Output the (x, y) coordinate of the center of the cell containing the given text.  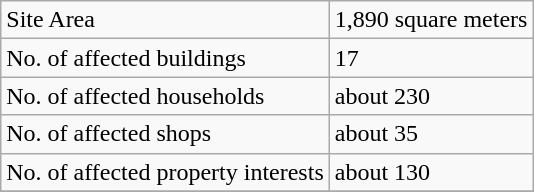
No. of affected buildings (165, 58)
No. of affected property interests (165, 172)
17 (431, 58)
No. of affected shops (165, 134)
about 130 (431, 172)
1,890 square meters (431, 20)
about 230 (431, 96)
No. of affected households (165, 96)
about 35 (431, 134)
Site Area (165, 20)
